Find where the given text appears and provide that cell's center as (X, Y) coordinate. 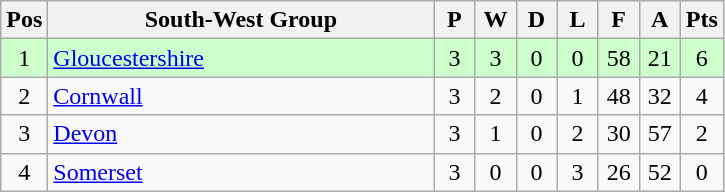
W (496, 20)
Devon (241, 134)
52 (660, 172)
26 (618, 172)
32 (660, 96)
6 (702, 58)
Cornwall (241, 96)
Pos (24, 20)
21 (660, 58)
P (454, 20)
30 (618, 134)
Somerset (241, 172)
F (618, 20)
A (660, 20)
South-West Group (241, 20)
Pts (702, 20)
58 (618, 58)
Gloucestershire (241, 58)
L (578, 20)
57 (660, 134)
48 (618, 96)
D (536, 20)
